Provide the (x, y) coordinate of the cell's center where the given text is located.  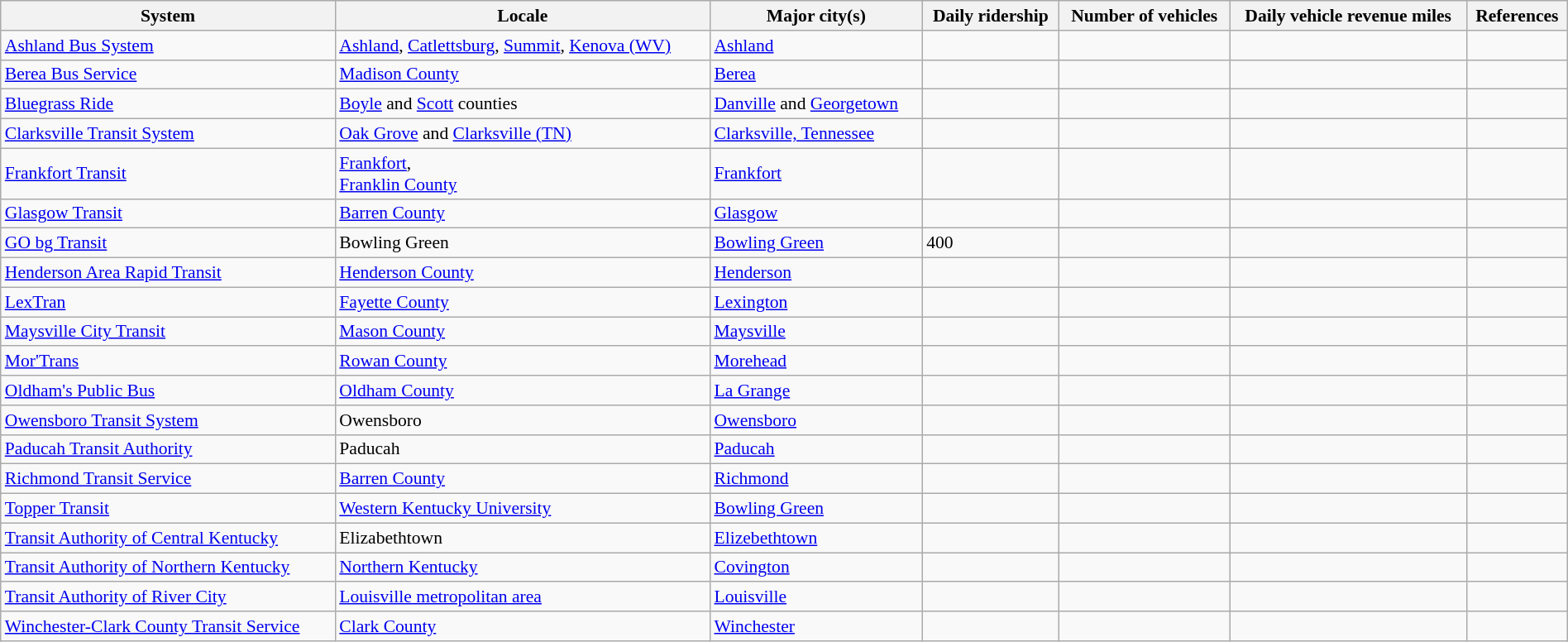
Richmond (815, 479)
Clarksville Transit System (169, 134)
Oak Grove and Clarksville (TN) (523, 134)
Maysville City Transit (169, 332)
Paducah Transit Authority (169, 449)
Danville and Georgetown (815, 104)
Winchester-Clark County Transit Service (169, 626)
Winchester (815, 626)
Madison County (523, 74)
Frankfort,Franklin County (523, 174)
Glasgow Transit (169, 213)
Oldham County (523, 390)
Northern Kentucky (523, 568)
Rowan County (523, 362)
Louisville (815, 597)
Glasgow (815, 213)
Owensboro Transit System (169, 420)
Henderson Area Rapid Transit (169, 273)
Louisville metropolitan area (523, 597)
Oldham's Public Bus (169, 390)
LexTran (169, 302)
Number of vehicles (1144, 16)
Ashland, Catlettsburg, Summit, Kenova (WV) (523, 46)
Bluegrass Ride (169, 104)
Richmond Transit Service (169, 479)
Berea Bus Service (169, 74)
Fayette County (523, 302)
System (169, 16)
References (1517, 16)
Covington (815, 568)
Elizebethtown (815, 538)
Elizabethtown (523, 538)
Locale (523, 16)
Ashland Bus System (169, 46)
Frankfort (815, 174)
400 (991, 243)
Henderson (815, 273)
Transit Authority of Central Kentucky (169, 538)
Boyle and Scott counties (523, 104)
Western Kentucky University (523, 509)
Morehead (815, 362)
Transit Authority of Northern Kentucky (169, 568)
Mason County (523, 332)
Daily vehicle revenue miles (1348, 16)
Clarksville, Tennessee (815, 134)
Topper Transit (169, 509)
Clark County (523, 626)
Frankfort Transit (169, 174)
Berea (815, 74)
Henderson County (523, 273)
Lexington (815, 302)
La Grange (815, 390)
Transit Authority of River City (169, 597)
Daily ridership (991, 16)
Mor'Trans (169, 362)
Maysville (815, 332)
GO bg Transit (169, 243)
Major city(s) (815, 16)
Ashland (815, 46)
